Provide the [X, Y] coordinate of the cell's center where the given text is located.  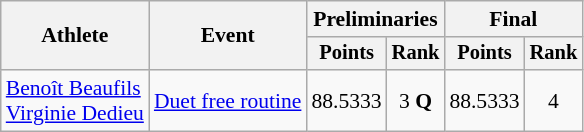
Event [228, 36]
3 Q [416, 100]
Athlete [75, 36]
Preliminaries [375, 19]
Duet free routine [228, 100]
4 [554, 100]
Final [513, 19]
Benoît BeaufilsVirginie Dedieu [75, 100]
